Search for the cell housing the specified text and yield its (x, y) center coordinate. 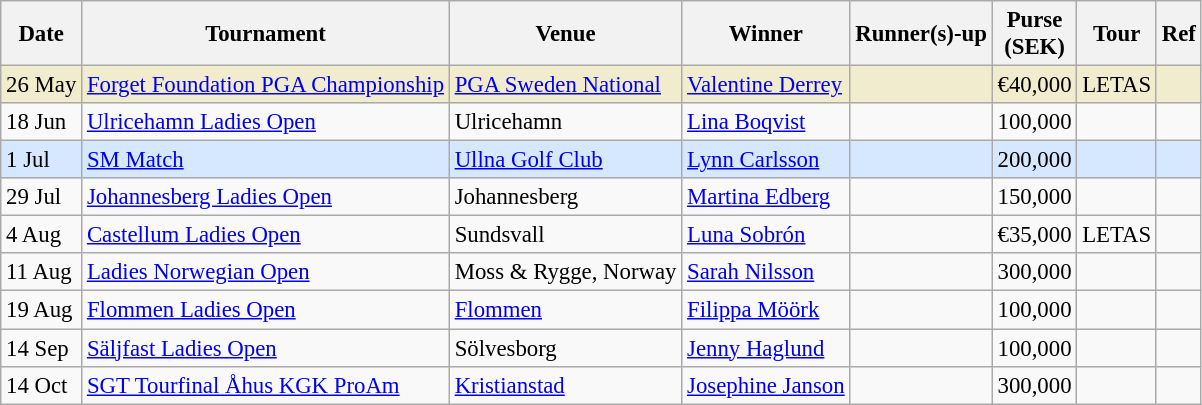
29 Jul (42, 197)
Josephine Janson (766, 385)
SGT Tourfinal Åhus KGK ProAm (266, 385)
150,000 (1034, 197)
Filippa Möörk (766, 310)
14 Oct (42, 385)
Venue (565, 34)
Jenny Haglund (766, 348)
Sarah Nilsson (766, 273)
19 Aug (42, 310)
4 Aug (42, 235)
Moss & Rygge, Norway (565, 273)
Säljfast Ladies Open (266, 348)
Ulricehamn (565, 122)
Sölvesborg (565, 348)
Tournament (266, 34)
Martina Edberg (766, 197)
1 Jul (42, 160)
Sundsvall (565, 235)
Flommen Ladies Open (266, 310)
Purse(SEK) (1034, 34)
Forget Foundation PGA Championship (266, 85)
200,000 (1034, 160)
Lina Boqvist (766, 122)
SM Match (266, 160)
€35,000 (1034, 235)
€40,000 (1034, 85)
Lynn Carlsson (766, 160)
26 May (42, 85)
18 Jun (42, 122)
Tour (1117, 34)
11 Aug (42, 273)
Winner (766, 34)
PGA Sweden National (565, 85)
Ref (1178, 34)
Johannesberg Ladies Open (266, 197)
Ullna Golf Club (565, 160)
Runner(s)-up (921, 34)
Luna Sobrón (766, 235)
Date (42, 34)
14 Sep (42, 348)
Castellum Ladies Open (266, 235)
Kristianstad (565, 385)
Flommen (565, 310)
Ladies Norwegian Open (266, 273)
Johannesberg (565, 197)
Valentine Derrey (766, 85)
Ulricehamn Ladies Open (266, 122)
